Find where the given text appears and provide that cell's center as (X, Y) coordinate. 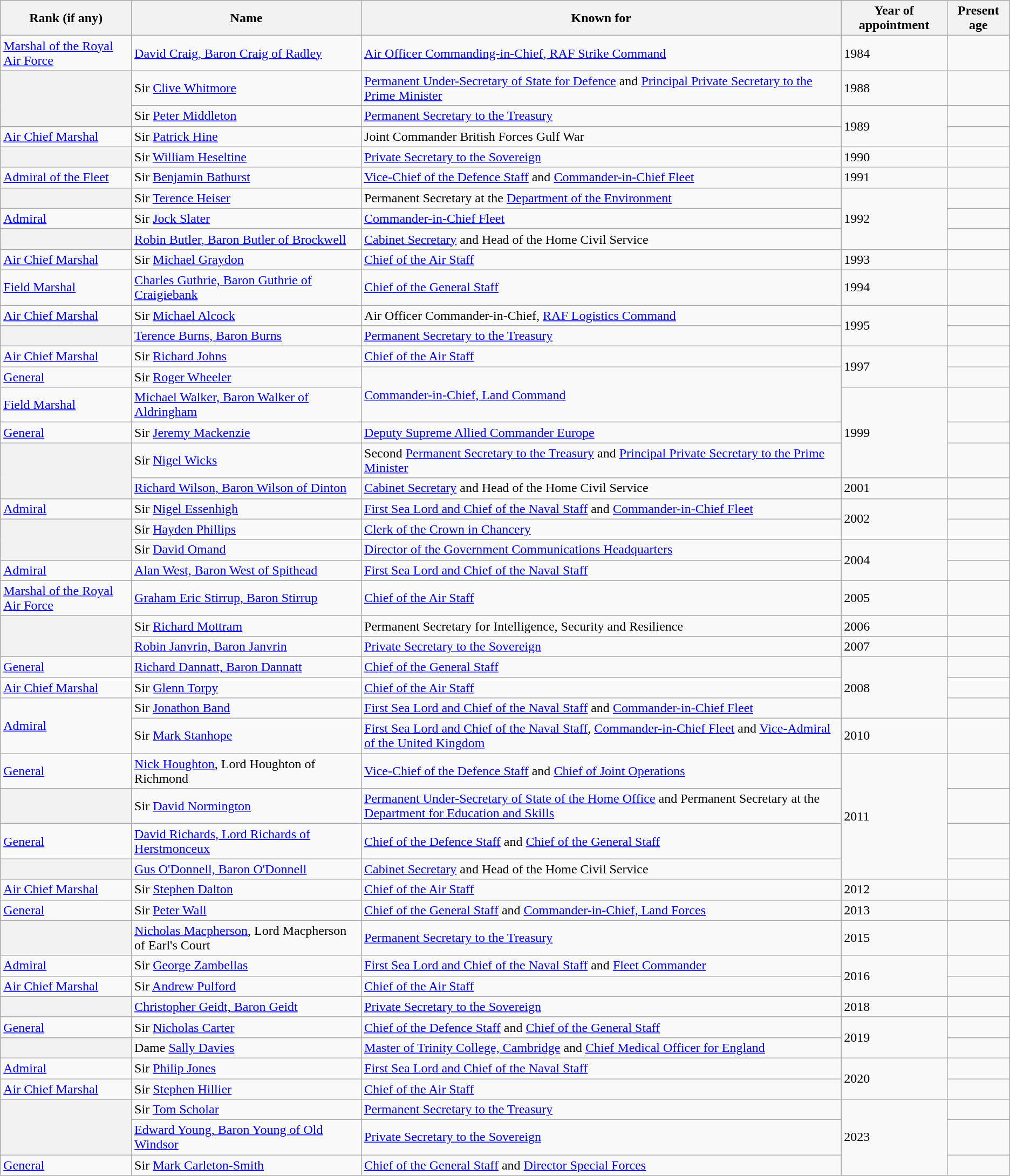
Sir Jeremy Mackenzie (247, 433)
1988 (894, 88)
David Craig, Baron Craig of Radley (247, 53)
Richard Wilson, Baron Wilson of Dinton (247, 488)
Commander-in-Chief, Land Command (601, 395)
Sir Michael Alcock (247, 316)
Christopher Geidt, Baron Geidt (247, 1007)
Chief of the General Staff and Director Special Forces (601, 1165)
Director of the Government Communications Headquarters (601, 550)
Terence Burns, Baron Burns (247, 336)
Clerk of the Crown in Chancery (601, 529)
Gus O'Donnell, Baron O'Donnell (247, 869)
Sir Benjamin Bathurst (247, 177)
Sir Tom Scholar (247, 1110)
Sir Mark Carleton-Smith (247, 1165)
Sir David Omand (247, 550)
Sir Peter Wall (247, 910)
Sir Nigel Essenhigh (247, 509)
2005 (894, 598)
Sir William Heseltine (247, 157)
2016 (894, 976)
Rank (if any) (66, 18)
Permanent Under-Secretary of State of the Home Office and Permanent Secretary at the Department for Education and Skills (601, 806)
Sir Richard Mottram (247, 626)
Chief of the General Staff and Commander-in-Chief, Land Forces (601, 910)
1990 (894, 157)
Commander-in-Chief Fleet (601, 218)
2004 (894, 560)
2006 (894, 626)
2012 (894, 890)
Richard Dannatt, Baron Dannatt (247, 667)
Joint Commander British Forces Gulf War (601, 136)
2001 (894, 488)
2023 (894, 1137)
Air Officer Commanding-in-Chief, RAF Strike Command (601, 53)
First Sea Lord and Chief of the Naval Staff and Fleet Commander (601, 966)
Robin Butler, Baron Butler of Brockwell (247, 239)
Graham Eric Stirrup, Baron Stirrup (247, 598)
Sir Philip Jones (247, 1068)
Sir Stephen Hillier (247, 1089)
1984 (894, 53)
Deputy Supreme Allied Commander Europe (601, 433)
Sir Mark Stanhope (247, 736)
2007 (894, 646)
Sir Michael Graydon (247, 259)
Alan West, Baron West of Spithead (247, 570)
Sir Andrew Pulford (247, 986)
Permanent Secretary for Intelligence, Security and Resilience (601, 626)
Present age (978, 18)
Sir Peter Middleton (247, 116)
2015 (894, 938)
Second Permanent Secretary to the Treasury and Principal Private Secretary to the Prime Minister (601, 461)
2002 (894, 519)
David Richards, Lord Richards of Herstmonceux (247, 842)
Michael Walker, Baron Walker of Aldringham (247, 405)
Name (247, 18)
Sir George Zambellas (247, 966)
1989 (894, 126)
Dame Sally Davies (247, 1048)
Edward Young, Baron Young of Old Windsor (247, 1137)
1999 (894, 433)
1992 (894, 218)
Nicholas Macpherson, Lord Macpherson of Earl's Court (247, 938)
2019 (894, 1037)
1995 (894, 326)
1997 (894, 367)
Year of appointment (894, 18)
Vice-Chief of the Defence Staff and Chief of Joint Operations (601, 771)
Sir Clive Whitmore (247, 88)
1994 (894, 287)
Sir Roger Wheeler (247, 377)
Sir Glenn Torpy (247, 688)
2008 (894, 687)
1991 (894, 177)
Admiral of the Fleet (66, 177)
Sir David Normington (247, 806)
Sir Terence Heiser (247, 198)
Sir Stephen Dalton (247, 890)
2018 (894, 1007)
Vice-Chief of the Defence Staff and Commander-in-Chief Fleet (601, 177)
2020 (894, 1078)
Sir Nicholas Carter (247, 1027)
2010 (894, 736)
Nick Houghton, Lord Houghton of Richmond (247, 771)
Permanent Under-Secretary of State for Defence and Principal Private Secretary to the Prime Minister (601, 88)
Permanent Secretary at the Department of the Environment (601, 198)
Sir Nigel Wicks (247, 461)
First Sea Lord and Chief of the Naval Staff, Commander-in-Chief Fleet and Vice-Admiral of the United Kingdom (601, 736)
2011 (894, 817)
Air Officer Commander-in-Chief, RAF Logistics Command (601, 316)
Charles Guthrie, Baron Guthrie of Craigiebank (247, 287)
Known for (601, 18)
2013 (894, 910)
Robin Janvrin, Baron Janvrin (247, 646)
1993 (894, 259)
Sir Hayden Phillips (247, 529)
Sir Jock Slater (247, 218)
Sir Patrick Hine (247, 136)
Sir Richard Johns (247, 357)
Master of Trinity College, Cambridge and Chief Medical Officer for England (601, 1048)
Sir Jonathon Band (247, 708)
